Return [X, Y] of the center of cell containing provided text 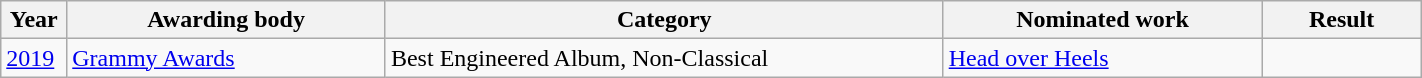
Best Engineered Album, Non-Classical [664, 58]
Awarding body [226, 20]
Result [1342, 20]
Category [664, 20]
Nominated work [1102, 20]
Head over Heels [1102, 58]
2019 [34, 58]
Grammy Awards [226, 58]
Year [34, 20]
